For the text-containing cell, return its midpoint in [X, Y] coordinate format. 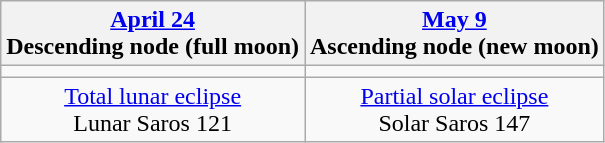
May 9Ascending node (new moon) [454, 34]
Partial solar eclipseSolar Saros 147 [454, 110]
Total lunar eclipseLunar Saros 121 [153, 110]
April 24Descending node (full moon) [153, 34]
